Identify which cell holds the provided text, then report its [x, y] central coordinate. 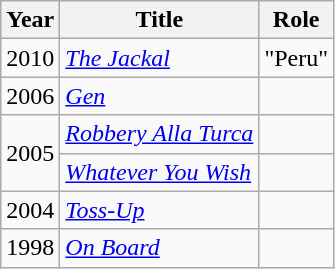
2005 [30, 153]
2006 [30, 96]
Year [30, 20]
The Jackal [160, 58]
2010 [30, 58]
2004 [30, 210]
Title [160, 20]
Gen [160, 96]
"Peru" [296, 58]
Robbery Alla Turca [160, 134]
1998 [30, 248]
On Board [160, 248]
Whatever You Wish [160, 172]
Role [296, 20]
Toss-Up [160, 210]
